Locate the cell with the specified text and output its (x, y) center coordinate. 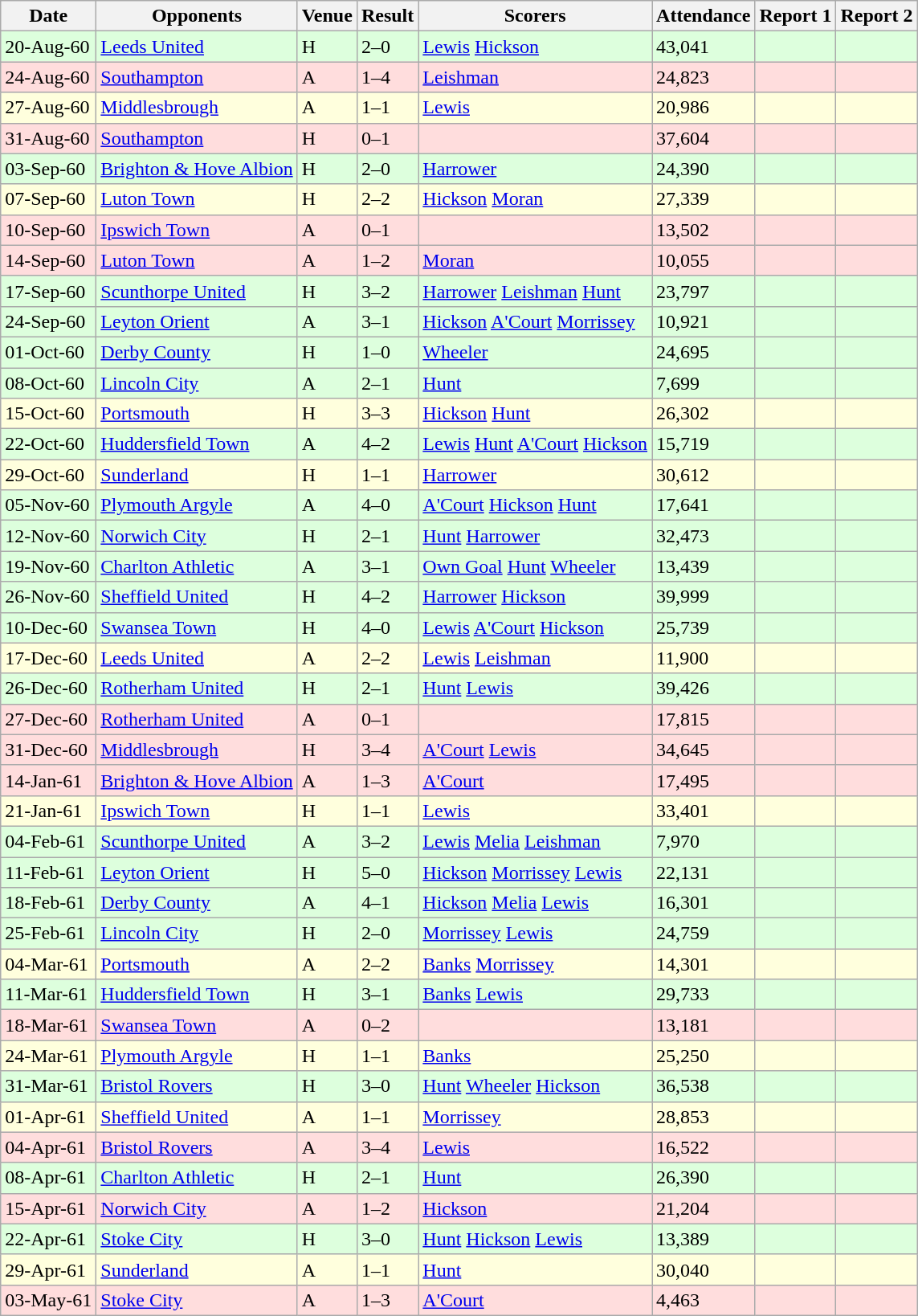
04-Mar-61 (48, 964)
31-Dec-60 (48, 750)
25-Feb-61 (48, 934)
30,612 (704, 475)
13,389 (704, 1239)
24,823 (704, 77)
26-Dec-60 (48, 689)
07-Sep-60 (48, 199)
22-Oct-60 (48, 444)
34,645 (704, 750)
26,302 (704, 414)
Wheeler (535, 352)
Report 1 (795, 16)
Hunt Harrower (535, 536)
Venue (327, 16)
39,426 (704, 689)
10-Dec-60 (48, 627)
Date (48, 16)
24-Mar-61 (48, 1056)
17-Sep-60 (48, 291)
5–0 (387, 872)
24-Sep-60 (48, 321)
16,301 (704, 903)
15-Apr-61 (48, 1208)
13,181 (704, 1025)
Harrower Hickson (535, 597)
A'Court Hickson Hunt (535, 505)
Banks (535, 1056)
17,815 (704, 719)
11-Mar-61 (48, 995)
03-Sep-60 (48, 169)
Opponents (197, 16)
20-Aug-60 (48, 47)
1–4 (387, 77)
37,604 (704, 138)
Hunt Lewis (535, 689)
Banks Morrissey (535, 964)
A'Court Lewis (535, 750)
Hickson Morrissey Lewis (535, 872)
01-Apr-61 (48, 1117)
24-Aug-60 (48, 77)
24,390 (704, 169)
03-May-61 (48, 1300)
29,733 (704, 995)
13,439 (704, 566)
04-Feb-61 (48, 841)
15-Oct-60 (48, 414)
0–2 (387, 1025)
08-Apr-61 (48, 1178)
31-Aug-60 (48, 138)
Lewis Leishman (535, 658)
26-Nov-60 (48, 597)
18-Feb-61 (48, 903)
22-Apr-61 (48, 1239)
08-Oct-60 (48, 383)
10,921 (704, 321)
Hickson A'Court Morrissey (535, 321)
Lewis A'Court Hickson (535, 627)
43,041 (704, 47)
Report 2 (877, 16)
31-Mar-61 (48, 1086)
4–1 (387, 903)
10-Sep-60 (48, 230)
25,739 (704, 627)
13,502 (704, 230)
11,900 (704, 658)
05-Nov-60 (48, 505)
19-Nov-60 (48, 566)
Harrower Leishman Hunt (535, 291)
Hickson Hunt (535, 414)
Own Goal Hunt Wheeler (535, 566)
15,719 (704, 444)
30,040 (704, 1269)
Hunt Wheeler Hickson (535, 1086)
4,463 (704, 1300)
Hickson Moran (535, 199)
Lewis Hickson (535, 47)
21,204 (704, 1208)
23,797 (704, 291)
21-Jan-61 (48, 811)
Hickson Melia Lewis (535, 903)
20,986 (704, 108)
Morrissey Lewis (535, 934)
14-Jan-61 (48, 780)
7,970 (704, 841)
Attendance (704, 16)
29-Apr-61 (48, 1269)
32,473 (704, 536)
Hunt Hickson Lewis (535, 1239)
17-Dec-60 (48, 658)
Lewis Hunt A'Court Hickson (535, 444)
3–3 (387, 414)
16,522 (704, 1147)
14,301 (704, 964)
25,250 (704, 1056)
Hickson (535, 1208)
Result (387, 16)
01-Oct-60 (48, 352)
Moran (535, 260)
28,853 (704, 1117)
17,641 (704, 505)
17,495 (704, 780)
26,390 (704, 1178)
18-Mar-61 (48, 1025)
Lewis Melia Leishman (535, 841)
Morrissey (535, 1117)
27,339 (704, 199)
04-Apr-61 (48, 1147)
36,538 (704, 1086)
33,401 (704, 811)
29-Oct-60 (48, 475)
7,699 (704, 383)
1–0 (387, 352)
24,695 (704, 352)
14-Sep-60 (48, 260)
22,131 (704, 872)
27-Aug-60 (48, 108)
11-Feb-61 (48, 872)
10,055 (704, 260)
Leishman (535, 77)
Banks Lewis (535, 995)
12-Nov-60 (48, 536)
27-Dec-60 (48, 719)
24,759 (704, 934)
Scorers (535, 16)
39,999 (704, 597)
